Capture the cell that displays the provided text and extract its [X, Y] central coordinate. 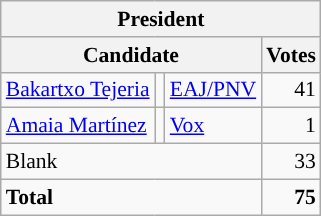
Candidate [131, 55]
41 [291, 90]
Votes [291, 55]
President [161, 19]
Amaia Martínez [78, 126]
Bakartxo Tejeria [78, 90]
Vox [213, 126]
EAJ/PNV [213, 90]
Blank [131, 162]
33 [291, 162]
1 [291, 126]
Total [131, 197]
75 [291, 197]
